Identify which cell holds the provided text, then report its (X, Y) central coordinate. 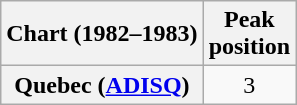
Chart (1982–1983) (102, 34)
Quebec (ADISQ) (102, 85)
3 (249, 85)
Peakposition (249, 34)
